For the text-containing cell, return its midpoint in [X, Y] coordinate format. 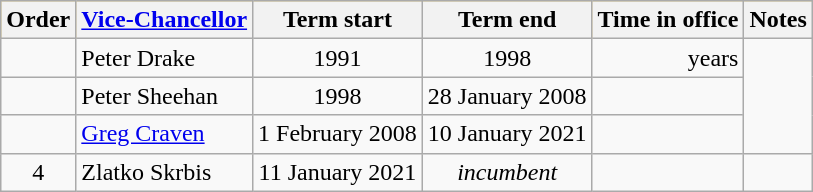
10 January 2021 [507, 134]
Zlatko Skrbis [164, 172]
28 January 2008 [507, 96]
Term start [338, 20]
Vice-Chancellor [164, 20]
Order [38, 20]
Term end [507, 20]
Greg Craven [164, 134]
Notes [778, 20]
11 January 2021 [338, 172]
Time in office [668, 20]
Peter Drake [164, 58]
Peter Sheehan [164, 96]
incumbent [507, 172]
1991 [338, 58]
4 [38, 172]
years [668, 58]
1 February 2008 [338, 134]
